Find where the given text appears and provide that cell's center as [x, y] coordinate. 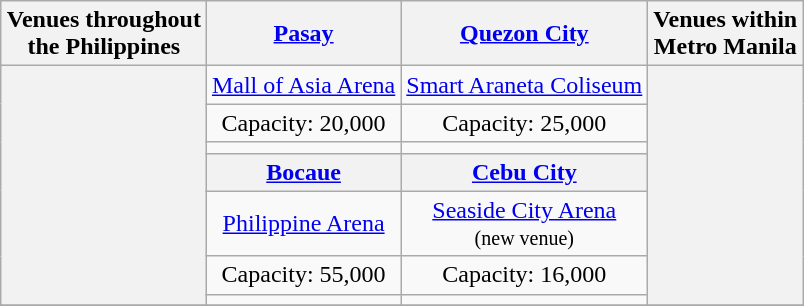
Smart Araneta Coliseum [524, 85]
Capacity: 20,000 [303, 123]
Bocaue [303, 172]
Mall of Asia Arena [303, 85]
Philippine Arena [303, 224]
Pasay [303, 34]
Capacity: 25,000 [524, 123]
Capacity: 16,000 [524, 275]
Cebu City [524, 172]
Seaside City Arena(new venue) [524, 224]
Capacity: 55,000 [303, 275]
Venues within Metro Manila [726, 34]
Quezon City [524, 34]
Venues throughout the Philippines [104, 34]
